Pinpoint the cell where the given text exists, returning its [x, y] midpoint coordinate. 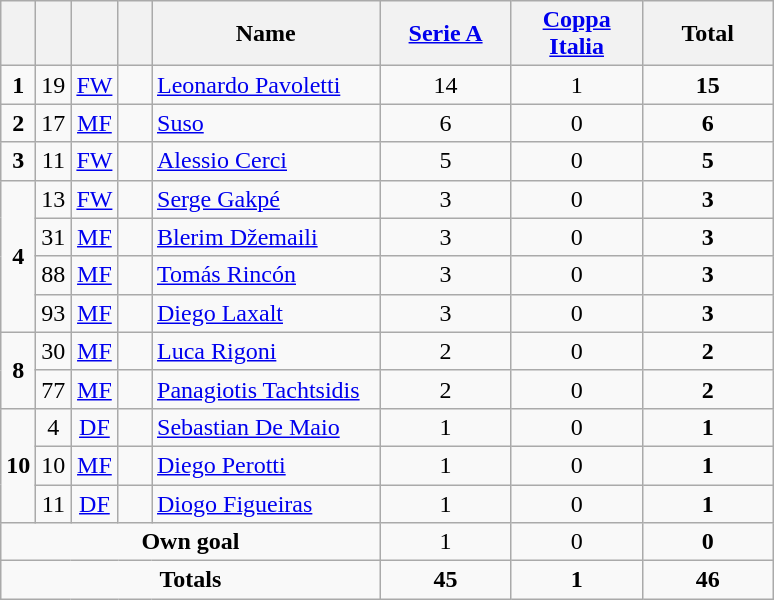
Coppa Italia [576, 34]
Diogo Figueiras [266, 503]
14 [446, 85]
Diego Laxalt [266, 313]
15 [708, 85]
Total [708, 34]
31 [54, 237]
19 [54, 85]
30 [54, 351]
77 [54, 389]
45 [446, 580]
Sebastian De Maio [266, 427]
8 [18, 370]
Alessio Cerci [266, 161]
Panagiotis Tachtsidis [266, 389]
Blerim Džemaili [266, 237]
17 [54, 123]
93 [54, 313]
Name [266, 34]
46 [708, 580]
Serie A [446, 34]
Luca Rigoni [266, 351]
Suso [266, 123]
Totals [190, 580]
88 [54, 275]
Leonardo Pavoletti [266, 85]
Own goal [190, 542]
13 [54, 199]
Tomás Rincón [266, 275]
Serge Gakpé [266, 199]
Diego Perotti [266, 465]
